Scan for the cell matching the given text and deliver its (X, Y) coordinate at center. 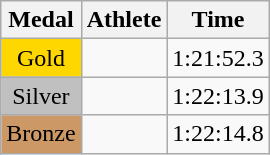
1:22:13.9 (218, 96)
Medal (41, 20)
1:22:14.8 (218, 134)
Time (218, 20)
Athlete (124, 20)
Gold (41, 58)
Bronze (41, 134)
1:21:52.3 (218, 58)
Silver (41, 96)
